Find where the given text appears and provide that cell's center as [X, Y] coordinate. 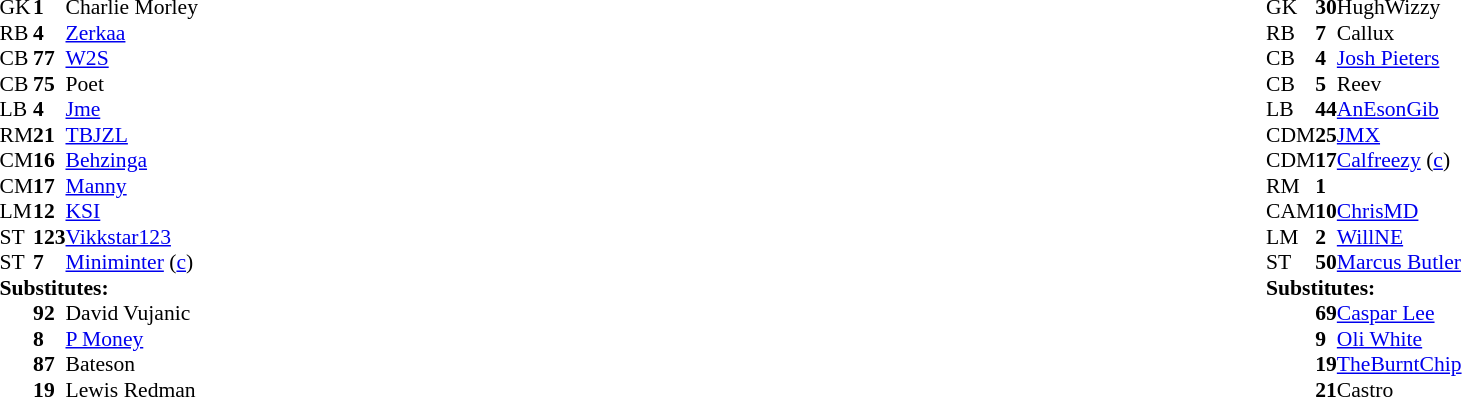
123 [49, 237]
Behzinga [132, 161]
9 [1326, 339]
TheBurntChip [1400, 365]
12 [49, 211]
50 [1326, 263]
W2S [132, 59]
Manny [132, 186]
KSI [132, 211]
David Vujanic [132, 313]
44 [1326, 109]
Josh Pieters [1400, 59]
Reev [1400, 84]
92 [49, 313]
Marcus Butler [1400, 263]
Vikkstar123 [132, 237]
21 [49, 135]
Callux [1400, 33]
Miniminter (c) [132, 263]
1 [1326, 186]
WillNE [1400, 237]
75 [49, 84]
Poet [132, 84]
77 [49, 59]
69 [1326, 313]
19 [1326, 365]
Bateson [132, 365]
CAM [1290, 211]
5 [1326, 84]
25 [1326, 135]
Caspar Lee [1400, 313]
Jme [132, 109]
87 [49, 365]
8 [49, 339]
P Money [132, 339]
Zerkaa [132, 33]
TBJZL [132, 135]
10 [1326, 211]
Oli White [1400, 339]
Calfreezy (c) [1400, 161]
ChrisMD [1400, 211]
JMX [1400, 135]
2 [1326, 237]
16 [49, 161]
AnEsonGib [1400, 109]
